Locate the cell with the specified text and output its (X, Y) center coordinate. 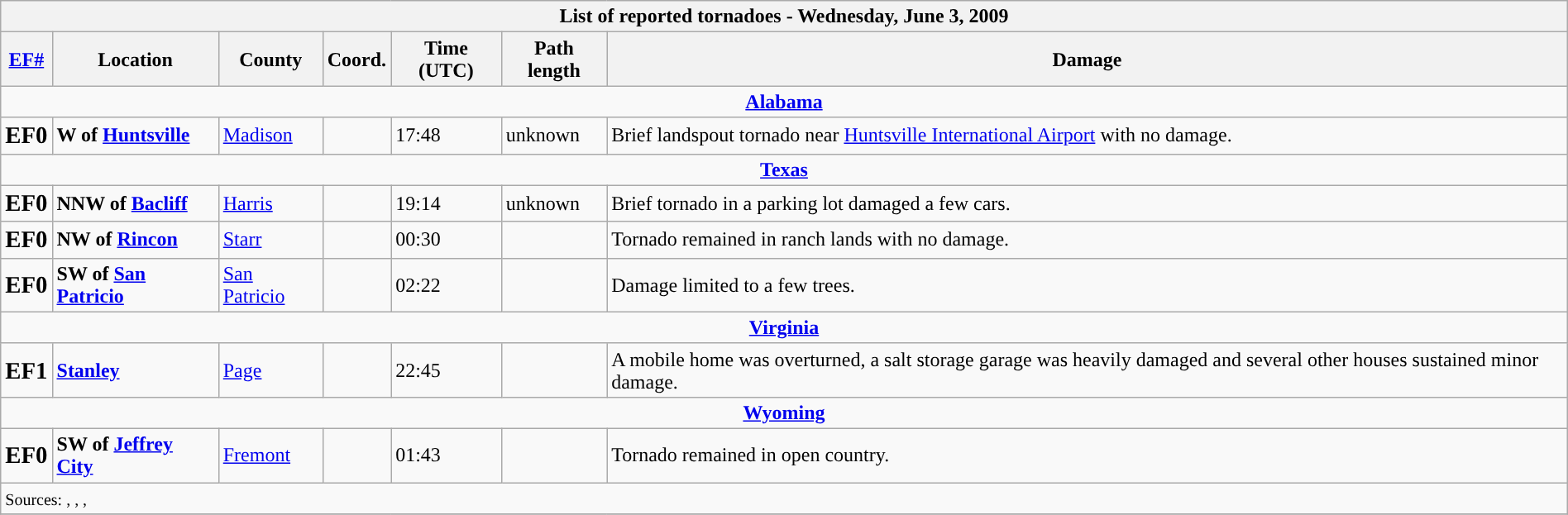
Damage limited to a few trees. (1088, 284)
Wyoming (784, 412)
19:14 (447, 203)
Harris (270, 203)
22:45 (447, 370)
Damage (1088, 60)
Brief landspout tornado near Huntsville International Airport with no damage. (1088, 136)
Page (270, 370)
SW of Jeffrey City (136, 455)
EF# (26, 60)
Starr (270, 240)
00:30 (447, 240)
Time (UTC) (447, 60)
01:43 (447, 455)
Coord. (356, 60)
List of reported tornadoes - Wednesday, June 3, 2009 (784, 17)
Texas (784, 169)
EF1 (26, 370)
Tornado remained in ranch lands with no damage. (1088, 240)
San Patricio (270, 284)
SW of San Patricio (136, 284)
W of Huntsville (136, 136)
Fremont (270, 455)
A mobile home was overturned, a salt storage garage was heavily damaged and several other houses sustained minor damage. (1088, 370)
Tornado remained in open country. (1088, 455)
NNW of Bacliff (136, 203)
02:22 (447, 284)
Brief tornado in a parking lot damaged a few cars. (1088, 203)
County (270, 60)
Virginia (784, 327)
Stanley (136, 370)
17:48 (447, 136)
Madison (270, 136)
Location (136, 60)
Sources: , , , (784, 498)
Path length (554, 60)
NW of Rincon (136, 240)
Alabama (784, 102)
